Locate the cell with the specified text and output its (X, Y) center coordinate. 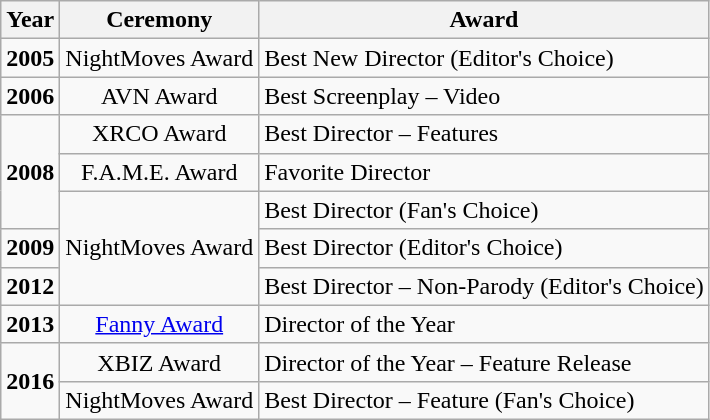
Best Director (Editor's Choice) (484, 248)
F.A.M.E. Award (160, 172)
2006 (30, 96)
XRCO Award (160, 134)
Best Director – Features (484, 134)
Fanny Award (160, 324)
Best Director – Feature (Fan's Choice) (484, 400)
2012 (30, 286)
2013 (30, 324)
Director of the Year (484, 324)
Favorite Director (484, 172)
AVN Award (160, 96)
Director of the Year – Feature Release (484, 362)
2016 (30, 381)
Best New Director (Editor's Choice) (484, 58)
2009 (30, 248)
2005 (30, 58)
Award (484, 20)
2008 (30, 172)
Best Director – Non-Parody (Editor's Choice) (484, 286)
XBIZ Award (160, 362)
Best Screenplay – Video (484, 96)
Best Director (Fan's Choice) (484, 210)
Ceremony (160, 20)
Year (30, 20)
